Return (X, Y) of the center of cell containing provided text 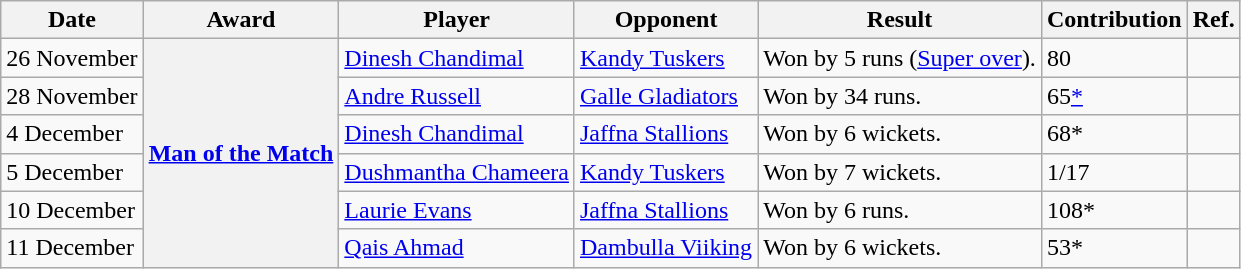
Qais Ahmad (457, 248)
65* (1114, 96)
Award (241, 20)
108* (1114, 210)
1/17 (1114, 172)
Result (900, 20)
80 (1114, 58)
Dambulla Viiking (666, 248)
Andre Russell (457, 96)
5 December (72, 172)
Won by 34 runs. (900, 96)
10 December (72, 210)
Contribution (1114, 20)
68* (1114, 134)
Player (457, 20)
26 November (72, 58)
11 December (72, 248)
Won by 6 runs. (900, 210)
4 December (72, 134)
28 November (72, 96)
Date (72, 20)
Dushmantha Chameera (457, 172)
Galle Gladiators (666, 96)
53* (1114, 248)
Laurie Evans (457, 210)
Ref. (1214, 20)
Won by 5 runs (Super over). (900, 58)
Man of the Match (241, 153)
Opponent (666, 20)
Won by 7 wickets. (900, 172)
